Find where the given text appears and provide that cell's center as [X, Y] coordinate. 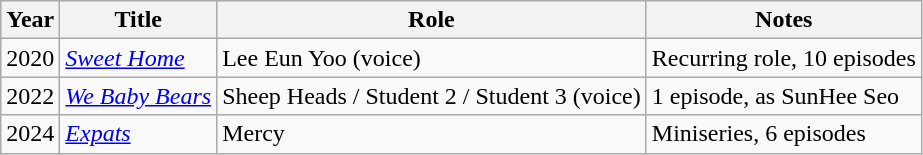
Lee Eun Yoo (voice) [432, 58]
Mercy [432, 134]
We Baby Bears [138, 96]
Role [432, 20]
Recurring role, 10 episodes [784, 58]
Expats [138, 134]
Miniseries, 6 episodes [784, 134]
Notes [784, 20]
Year [30, 20]
2024 [30, 134]
Sweet Home [138, 58]
1 episode, as SunHee Seo [784, 96]
Sheep Heads / Student 2 / Student 3 (voice) [432, 96]
2020 [30, 58]
2022 [30, 96]
Title [138, 20]
